Search for the cell housing the specified text and yield its (x, y) center coordinate. 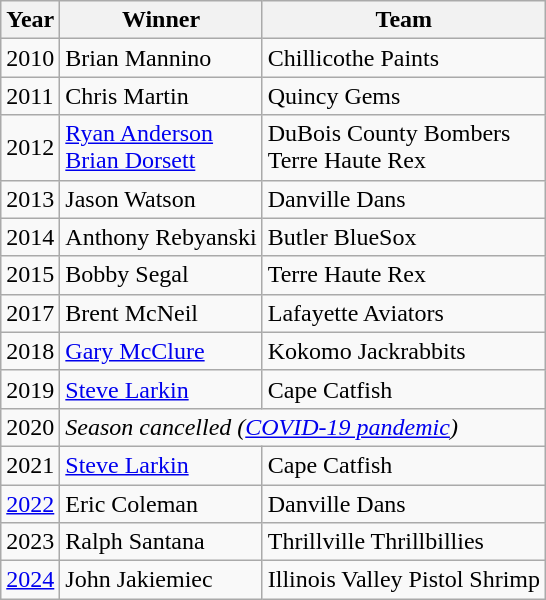
Thrillville Thrillbillies (404, 542)
2017 (30, 313)
Year (30, 20)
2021 (30, 465)
2020 (30, 427)
John Jakiemiec (161, 580)
2013 (30, 199)
Gary McClure (161, 351)
2024 (30, 580)
Ralph Santana (161, 542)
Season cancelled (COVID-19 pandemic) (303, 427)
Jason Watson (161, 199)
Kokomo Jackrabbits (404, 351)
2023 (30, 542)
Brent McNeil (161, 313)
Butler BlueSox (404, 237)
Winner (161, 20)
Illinois Valley Pistol Shrimp (404, 580)
Terre Haute Rex (404, 275)
Eric Coleman (161, 503)
Bobby Segal (161, 275)
DuBois County BombersTerre Haute Rex (404, 148)
Anthony Rebyanski (161, 237)
2012 (30, 148)
2014 (30, 237)
Quincy Gems (404, 96)
2018 (30, 351)
Brian Mannino (161, 58)
Chillicothe Paints (404, 58)
2022 (30, 503)
Lafayette Aviators (404, 313)
Chris Martin (161, 96)
Team (404, 20)
2010 (30, 58)
2011 (30, 96)
Ryan AndersonBrian Dorsett (161, 148)
2015 (30, 275)
2019 (30, 389)
